Detect which cell encompasses the target text, then output its [x, y] center coordinate. 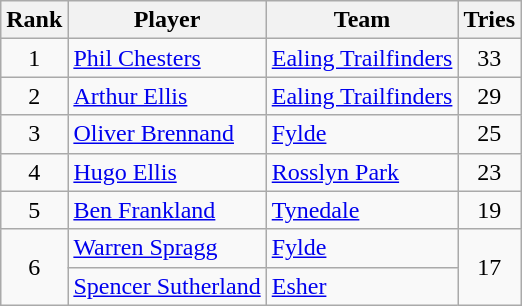
5 [34, 210]
Rank [34, 20]
Tynedale [362, 210]
2 [34, 96]
Oliver Brennand [167, 134]
Phil Chesters [167, 58]
6 [34, 267]
Spencer Sutherland [167, 286]
19 [490, 210]
Warren Spragg [167, 248]
Team [362, 20]
Ben Frankland [167, 210]
Arthur Ellis [167, 96]
25 [490, 134]
Rosslyn Park [362, 172]
Esher [362, 286]
29 [490, 96]
1 [34, 58]
4 [34, 172]
Player [167, 20]
Hugo Ellis [167, 172]
3 [34, 134]
33 [490, 58]
17 [490, 267]
23 [490, 172]
Tries [490, 20]
